Detect which cell encompasses the target text, then output its [x, y] center coordinate. 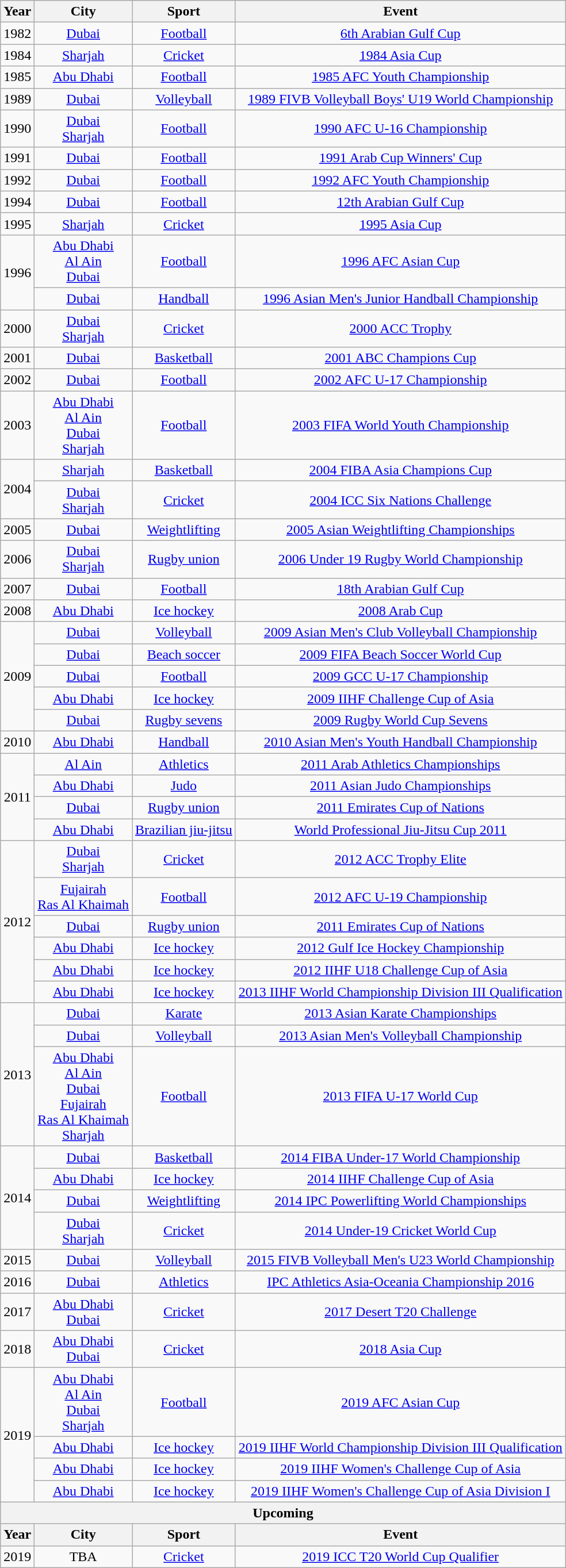
2002 AFC U-17 Championship [400, 380]
2013 FIFA U-17 World Cup [400, 1096]
12th Arabian Gulf Cup [400, 202]
Rugby sevens [184, 720]
2018 [17, 1349]
2014 [17, 1197]
2006 Under 19 Rugby World Championship [400, 559]
FujairahRas Al Khaimah [83, 897]
2015 [17, 1260]
2019 IIHF Women's Challenge Cup of Asia [400, 1469]
2002 [17, 380]
2000 ACC Trophy [400, 328]
2017 [17, 1312]
2010 Asian Men's Youth Handball Championship [400, 742]
2012 ACC Trophy Elite [400, 859]
2005 [17, 530]
1984 Asia Cup [400, 55]
Karate [184, 1014]
1989 FIVB Volleyball Boys' U19 World Championship [400, 99]
Al Ain [83, 764]
1985 AFC Youth Championship [400, 77]
1994 [17, 202]
1992 AFC Youth Championship [400, 180]
2006 [17, 559]
2014 IPC Powerlifting World Championships [400, 1201]
2009 FIFA Beach Soccer World Cup [400, 654]
2008 Arab Cup [400, 611]
2013 Asian Men's Volleyball Championship [400, 1036]
1990 [17, 129]
Abu DhabiAl AinDubaiFujairahRas Al KhaimahSharjah [83, 1096]
2012 AFC U-19 Championship [400, 897]
2011 Asian Judo Championships [400, 786]
IPC Athletics Asia-Oceania Championship 2016 [400, 1282]
2013 Asian Karate Championships [400, 1014]
1989 [17, 99]
1996 [17, 272]
1996 Asian Men's Junior Handball Championship [400, 298]
1985 [17, 77]
2019 AFC Asian Cup [400, 1402]
1991 [17, 158]
2013 [17, 1074]
2013 IIHF World Championship Division III Qualification [400, 992]
2009 [17, 676]
2019 ICC T20 World Cup Qualifier [400, 1557]
2016 [17, 1282]
2000 [17, 328]
2009 IIHF Challenge Cup of Asia [400, 698]
2004 [17, 489]
2003 FIFA World Youth Championship [400, 425]
2004 ICC Six Nations Challenge [400, 500]
2010 [17, 742]
2009 Rugby World Cup Sevens [400, 720]
Abu DhabiAl AinDubai [83, 261]
Beach soccer [184, 654]
2015 FIVB Volleyball Men's U23 World Championship [400, 1260]
2005 Asian Weightlifting Championships [400, 530]
2004 FIBA Asia Champions Cup [400, 470]
2014 FIBA Under-17 World Championship [400, 1157]
1984 [17, 55]
2014 IIHF Challenge Cup of Asia [400, 1179]
2018 Asia Cup [400, 1349]
1996 AFC Asian Cup [400, 261]
2019 IIHF World Championship Division III Qualification [400, 1447]
TBA [83, 1557]
World Professional Jiu-Jitsu Cup 2011 [400, 830]
1992 [17, 180]
2017 Desert T20 Challenge [400, 1312]
2011 [17, 797]
Brazilian jiu-jitsu [184, 830]
2007 [17, 589]
2001 ABC Champions Cup [400, 358]
1991 Arab Cup Winners' Cup [400, 158]
6th Arabian Gulf Cup [400, 33]
2009 GCC U-17 Championship [400, 676]
1990 AFC U-16 Championship [400, 129]
2011 Arab Athletics Championships [400, 764]
2012 Gulf Ice Hockey Championship [400, 948]
2012 IIHF U18 Challenge Cup of Asia [400, 970]
2012 [17, 922]
2014 Under-19 Cricket World Cup [400, 1230]
1995 Asia Cup [400, 224]
2019 IIHF Women's Challenge Cup of Asia Division I [400, 1491]
Upcoming [283, 1513]
Judo [184, 786]
2001 [17, 358]
1995 [17, 224]
2009 Asian Men's Club Volleyball Championship [400, 632]
2008 [17, 611]
2003 [17, 425]
1982 [17, 33]
18th Arabian Gulf Cup [400, 589]
